Return the (X, Y) coordinate for the center point of the cell that contains the specified text.  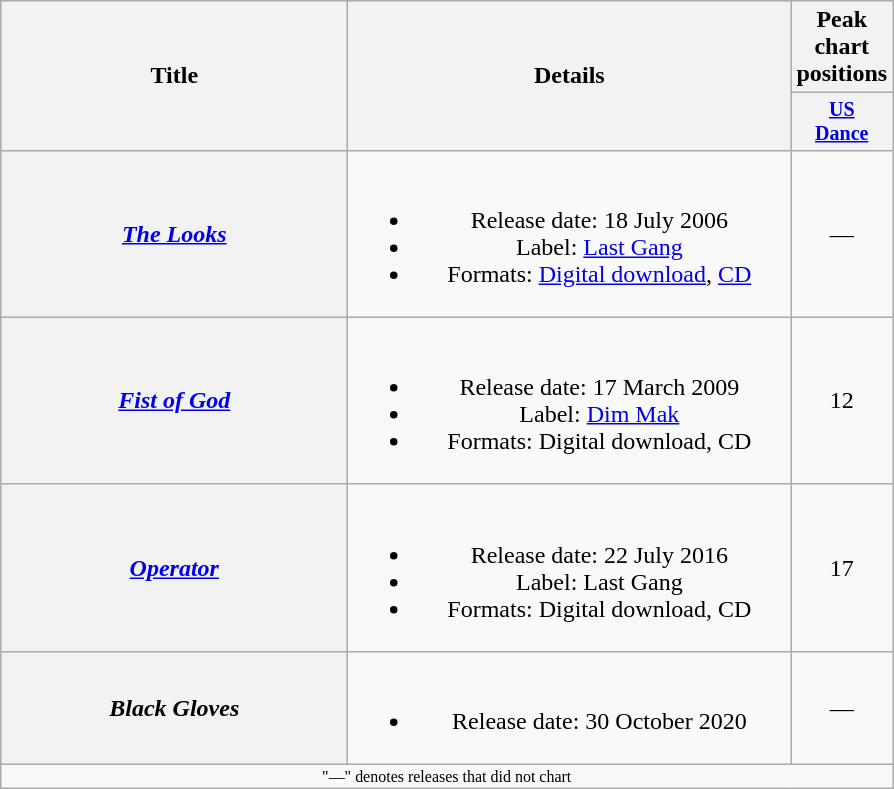
Release date: 18 July 2006Label: Last GangFormats: Digital download, CD (570, 234)
17 (842, 568)
USDance (842, 122)
"—" denotes releases that did not chart (447, 777)
Fist of God (174, 400)
Details (570, 76)
The Looks (174, 234)
Operator (174, 568)
Peak chart positions (842, 47)
12 (842, 400)
Title (174, 76)
Release date: 17 March 2009Label: Dim MakFormats: Digital download, CD (570, 400)
Release date: 30 October 2020 (570, 708)
Release date: 22 July 2016Label: Last GangFormats: Digital download, CD (570, 568)
Black Gloves (174, 708)
